Identify which cell holds the provided text, then report its (x, y) central coordinate. 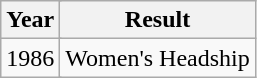
Result (158, 20)
Year (30, 20)
Women's Headship (158, 58)
1986 (30, 58)
